Search for the cell housing the specified text and yield its (x, y) center coordinate. 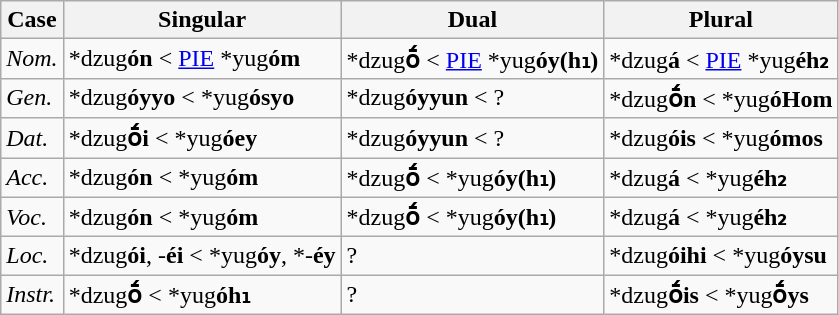
*dzugṓis < *yugṓys (721, 295)
*dzugón < PIE *yugóm (202, 59)
*dzugá < PIE *yugéh₂ (721, 59)
*dzugṓn < *yugóHom (721, 98)
*dzugóihi < *yugóysu (721, 256)
*dzugóis < *yugómos (721, 138)
Dat. (32, 138)
Nom. (32, 59)
Singular (202, 20)
Voc. (32, 217)
Plural (721, 20)
Dual (472, 20)
*dzugóyyo < *yugósyo (202, 98)
Instr. (32, 295)
Gen. (32, 98)
Case (32, 20)
Acc. (32, 178)
Loc. (32, 256)
*dzugói, -éi < *yugóy, *-éy (202, 256)
*dzugṓ < *yugóh₁ (202, 295)
*dzugṓ < PIE *yugóy(h₁) (472, 59)
*dzugṓi < *yugóey (202, 138)
